Determine the [X, Y] coordinate at the center of the cell enclosing the given text.  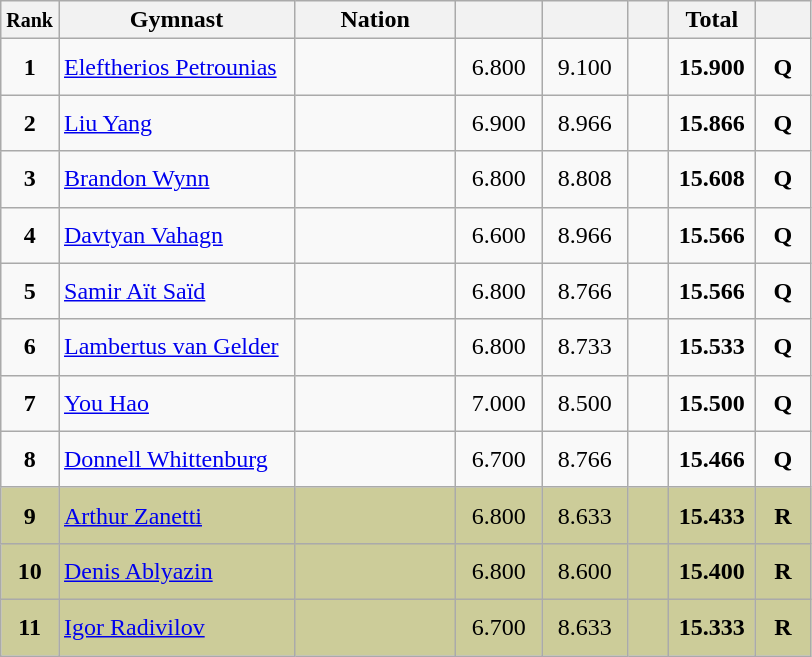
Arthur Zanetti [176, 515]
11 [30, 627]
5 [30, 291]
15.400 [712, 571]
1 [30, 67]
6 [30, 347]
Davtyan Vahagn [176, 235]
15.466 [712, 459]
Total [712, 20]
9.100 [585, 67]
15.608 [712, 179]
Gymnast [176, 20]
6.600 [499, 235]
9 [30, 515]
Brandon Wynn [176, 179]
Liu Yang [176, 123]
Igor Radivilov [176, 627]
8 [30, 459]
8.500 [585, 403]
15.433 [712, 515]
Denis Ablyazin [176, 571]
10 [30, 571]
15.533 [712, 347]
8.733 [585, 347]
Lambertus van Gelder [176, 347]
15.500 [712, 403]
8.600 [585, 571]
7 [30, 403]
Rank [30, 20]
15.900 [712, 67]
6.900 [499, 123]
15.333 [712, 627]
Donnell Whittenburg [176, 459]
7.000 [499, 403]
8.808 [585, 179]
3 [30, 179]
4 [30, 235]
You Hao [176, 403]
15.866 [712, 123]
2 [30, 123]
Eleftherios Petrounias [176, 67]
Samir Aït Saïd [176, 291]
Nation [376, 20]
